Extract the [x, y] coordinate from the center of the cell holding the provided text.  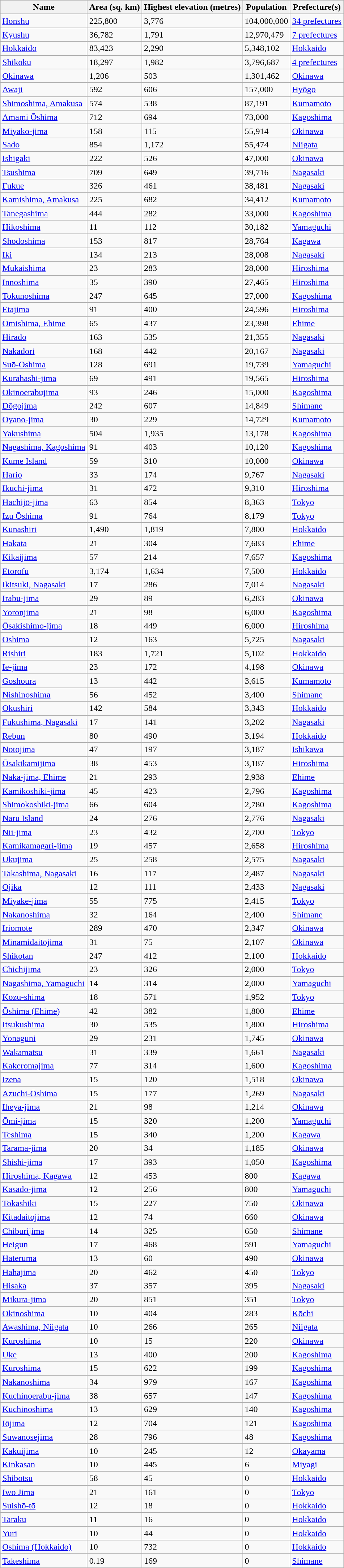
164 [192, 915]
Shibotsu [44, 1478]
538 [192, 103]
55,914 [266, 131]
Ōmi-jima [44, 1121]
Kuchinoerabu-jima [44, 1396]
9,310 [266, 488]
117 [192, 873]
141 [192, 722]
1,206 [114, 76]
199 [266, 1368]
167 [266, 1382]
1,791 [192, 35]
Heigun [44, 1244]
503 [192, 76]
5,725 [266, 640]
351 [266, 1300]
607 [192, 406]
Kyushu [44, 35]
851 [192, 1300]
246 [192, 392]
20,167 [266, 351]
979 [192, 1382]
Etorofu [44, 571]
3,174 [114, 571]
121 [266, 1423]
Kōchi [317, 1313]
220 [266, 1341]
320 [192, 1121]
80 [114, 736]
2,796 [266, 791]
2,575 [266, 860]
Awashima, Niigata [44, 1327]
183 [114, 653]
Iriomote [44, 928]
Suō-Ōshima [44, 364]
Nagashima, Kagoshima [44, 447]
44 [192, 1533]
19 [114, 846]
Okinoerabujima [44, 392]
691 [192, 364]
Kasado-jima [44, 1189]
4,198 [266, 667]
47,000 [266, 158]
19,739 [266, 364]
75 [192, 942]
7,800 [266, 530]
1,172 [192, 144]
14,729 [266, 420]
Shishi-jima [44, 1162]
Kunashiri [44, 530]
63 [114, 502]
574 [114, 103]
231 [192, 1038]
18,297 [114, 62]
19,565 [266, 378]
437 [192, 323]
452 [192, 695]
Yonaguni [44, 1038]
1,490 [114, 530]
200 [266, 1355]
1,634 [192, 571]
657 [192, 1396]
Miyako-jima [44, 131]
197 [192, 750]
222 [114, 158]
Ōshima (Ehime) [44, 1011]
Rishiri [44, 653]
Highest elevation (metres) [192, 7]
817 [192, 241]
15,000 [266, 392]
Honshu [44, 21]
147 [266, 1396]
Kamikamagari-jima [44, 846]
Yuri [44, 1533]
393 [192, 1162]
6,283 [266, 598]
Dōgojima [44, 406]
2,290 [192, 48]
256 [192, 1189]
504 [114, 433]
340 [192, 1135]
709 [114, 172]
4 prefectures [317, 62]
3,615 [266, 681]
7,657 [266, 557]
Innoshima [44, 282]
14,849 [266, 406]
694 [192, 117]
Goshoura [44, 681]
Nakadori [44, 351]
649 [192, 172]
28,000 [266, 268]
55 [114, 901]
120 [192, 1080]
286 [192, 584]
Iheya-jima [44, 1107]
93 [114, 392]
5,102 [266, 653]
Yoronjima [44, 612]
Kakeromajima [44, 1066]
682 [192, 200]
153 [114, 241]
Wakamatsu [44, 1052]
Hyōgo [317, 90]
Suwanosejima [44, 1437]
33,000 [266, 213]
58 [114, 1478]
Rebun [44, 736]
214 [192, 557]
310 [192, 461]
33 [114, 475]
Ōsakishimo-jima [44, 626]
Fukue [44, 186]
104,000,000 [266, 21]
25 [114, 860]
1,518 [266, 1080]
Ikitsuki, Nagasaki [44, 584]
Itsukushima [44, 1024]
450 [266, 1272]
606 [192, 90]
Ōyano-jima [44, 420]
3,400 [266, 695]
10,120 [266, 447]
Kamishima, Amakusa [44, 200]
660 [266, 1217]
432 [192, 832]
461 [192, 186]
Shimokoshiki-jima [44, 804]
225 [114, 200]
229 [192, 420]
265 [266, 1327]
Ishigaki [44, 158]
Iwo Jima [44, 1492]
Nagashima, Yamaguchi [44, 983]
462 [192, 1272]
Mikura-jima [44, 1300]
168 [114, 351]
8,179 [266, 516]
158 [114, 131]
750 [266, 1203]
304 [192, 543]
65 [114, 323]
47 [114, 750]
Hario [44, 475]
38,481 [266, 186]
42 [114, 1011]
445 [192, 1464]
645 [192, 296]
Shikoku [44, 62]
Naru Island [44, 818]
115 [192, 131]
Ie-jima [44, 667]
2,776 [266, 818]
172 [192, 667]
3,194 [266, 736]
Naka-jima, Ehime [44, 777]
Tarama-jima [44, 1148]
Hahajima [44, 1272]
74 [192, 1217]
242 [114, 406]
Ōmishima, Ehime [44, 323]
Azuchi-Ōshima [44, 1093]
Tokashiki [44, 1203]
Tsushima [44, 172]
Area (sq. km) [114, 7]
Tokunoshima [44, 296]
7 prefectures [317, 35]
6 [266, 1464]
2,347 [266, 928]
89 [192, 598]
1,982 [192, 62]
28,008 [266, 255]
Hachijō-jima [44, 502]
245 [192, 1451]
2,107 [266, 942]
Irabu-jima [44, 598]
449 [192, 626]
470 [192, 928]
83,423 [114, 48]
Miyagi [317, 1464]
Nii-jima [44, 832]
57 [114, 557]
Name [44, 7]
7,014 [266, 584]
468 [192, 1244]
30,182 [266, 227]
28 [114, 1437]
282 [192, 213]
69 [114, 378]
775 [192, 901]
Prefecture(s) [317, 7]
Okinoshima [44, 1313]
2,780 [266, 804]
584 [192, 708]
Kuchinoshima [44, 1409]
Fukushima, Nagasaki [44, 722]
225,800 [114, 21]
1,819 [192, 530]
60 [192, 1258]
Takashima, Nagasaki [44, 873]
157,000 [266, 90]
87,191 [266, 103]
13,178 [266, 433]
Izu Ōshima [44, 516]
293 [192, 777]
650 [266, 1231]
34 prefectures [317, 21]
Takeshima [44, 1561]
Kinkasan [44, 1464]
1,185 [266, 1148]
28,764 [266, 241]
161 [192, 1492]
3,776 [192, 21]
Kikaijima [44, 557]
24,596 [266, 310]
227 [192, 1203]
Oshima (Hokkaido) [44, 1547]
32 [114, 915]
622 [192, 1368]
Hateruma [44, 1258]
Population [266, 7]
27,465 [266, 282]
Oshima [44, 640]
526 [192, 158]
Yakushima [44, 433]
1,661 [266, 1052]
9,767 [266, 475]
Kamikoshiki-jima [44, 791]
1,721 [192, 653]
48 [266, 1437]
10,000 [266, 461]
23,398 [266, 323]
142 [114, 708]
169 [192, 1561]
339 [192, 1052]
Sado [44, 144]
Minamidaitōjima [44, 942]
7,683 [266, 543]
56 [114, 695]
2,487 [266, 873]
1,745 [266, 1038]
Shikotan [44, 956]
1,214 [266, 1107]
Tanegashima [44, 213]
404 [192, 1313]
Kume Island [44, 461]
134 [114, 255]
258 [192, 860]
382 [192, 1011]
Taraku [44, 1520]
140 [266, 1409]
Hisaka [44, 1286]
Amami Ōshima [44, 117]
Ikuchi-jima [44, 488]
27,000 [266, 296]
592 [114, 90]
3,343 [266, 708]
266 [192, 1327]
Iki [44, 255]
Iōjima [44, 1423]
55,474 [266, 144]
Uke [44, 1355]
1,952 [266, 997]
1,600 [266, 1066]
Suishō-tō [44, 1506]
457 [192, 846]
491 [192, 378]
1,935 [192, 433]
403 [192, 447]
Okushiri [44, 708]
3,796,687 [266, 62]
Nishinoshima [44, 695]
2,700 [266, 832]
59 [114, 461]
12,970,479 [266, 35]
24 [114, 818]
5,348,102 [266, 48]
Teshima [44, 1135]
Chichijima [44, 969]
2,415 [266, 901]
Kakuijima [44, 1451]
Ojika [44, 887]
Kurahashi-jima [44, 378]
34,412 [266, 200]
128 [114, 364]
213 [192, 255]
289 [114, 928]
Ōsakikamijima [44, 763]
629 [192, 1409]
571 [192, 997]
1,050 [266, 1162]
Kitadaitōjima [44, 1217]
Ishikawa [317, 750]
177 [192, 1093]
112 [192, 227]
21,355 [266, 337]
591 [266, 1244]
36,782 [114, 35]
Hirado [44, 337]
2,658 [266, 846]
66 [114, 804]
390 [192, 282]
604 [192, 804]
2,400 [266, 915]
796 [192, 1437]
2,938 [266, 777]
712 [114, 117]
Ukujima [44, 860]
77 [114, 1066]
73,000 [266, 117]
Kōzu-shima [44, 997]
Izena [44, 1080]
395 [266, 1286]
Chiburijima [44, 1231]
764 [192, 516]
Miyake-jima [44, 901]
2,100 [266, 956]
Okayama [317, 1451]
174 [192, 475]
704 [192, 1423]
111 [192, 887]
Shōdoshima [44, 241]
1,269 [266, 1093]
7,500 [266, 571]
35 [114, 282]
423 [192, 791]
444 [114, 213]
8,363 [266, 502]
Hikoshima [44, 227]
Notojima [44, 750]
Mukaishima [44, 268]
732 [192, 1547]
Awaji [44, 90]
325 [192, 1231]
Shimoshima, Amakusa [44, 103]
1,301,462 [266, 76]
39,716 [266, 172]
37 [114, 1286]
2,433 [266, 887]
357 [192, 1286]
276 [192, 818]
Hakata [44, 543]
472 [192, 488]
0.19 [114, 1561]
412 [192, 956]
3,202 [266, 722]
Etajima [44, 310]
Hiroshima, Kagawa [44, 1176]
